Detect which cell encompasses the target text, then output its [X, Y] center coordinate. 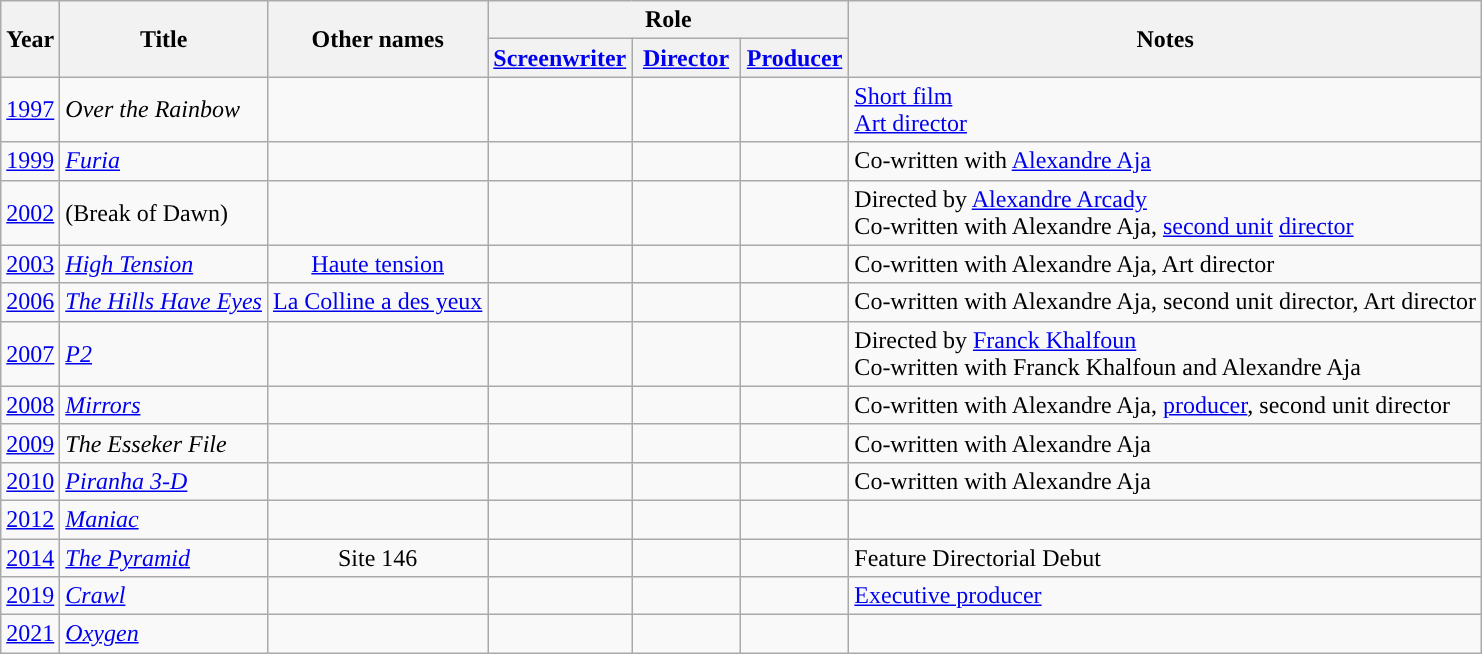
Directed by Franck KhalfounCo-written with Franck Khalfoun and Alexandre Aja [1166, 354]
P2 [164, 354]
Co-written with Alexandre Aja, second unit director, Art director [1166, 302]
Co-written with Alexandre Aja, producer, second unit director [1166, 405]
Producer [794, 58]
Over the Rainbow [164, 110]
Short filmArt director [1166, 110]
Furia [164, 161]
Executive producer [1166, 596]
Piranha 3-D [164, 481]
2006 [30, 302]
Directed by Alexandre ArcadyCo-written with Alexandre Aja, second unit director [1166, 212]
Screenwriter [560, 58]
Title [164, 39]
2007 [30, 354]
Haute tension [377, 264]
1997 [30, 110]
Oxygen [164, 634]
2012 [30, 519]
La Colline a des yeux [377, 302]
Crawl [164, 596]
Co-written with Alexandre Aja, Art director [1166, 264]
Director [686, 58]
Mirrors [164, 405]
The Esseker File [164, 443]
2003 [30, 264]
High Tension [164, 264]
Role [668, 20]
2021 [30, 634]
Site 146 [377, 557]
2008 [30, 405]
Notes [1166, 39]
2014 [30, 557]
(Break of Dawn) [164, 212]
Year [30, 39]
2010 [30, 481]
The Pyramid [164, 557]
Maniac [164, 519]
The Hills Have Eyes [164, 302]
Feature Directorial Debut [1166, 557]
Other names [377, 39]
2009 [30, 443]
2002 [30, 212]
2019 [30, 596]
1999 [30, 161]
